Scan for the cell matching the given text and deliver its (x, y) coordinate at center. 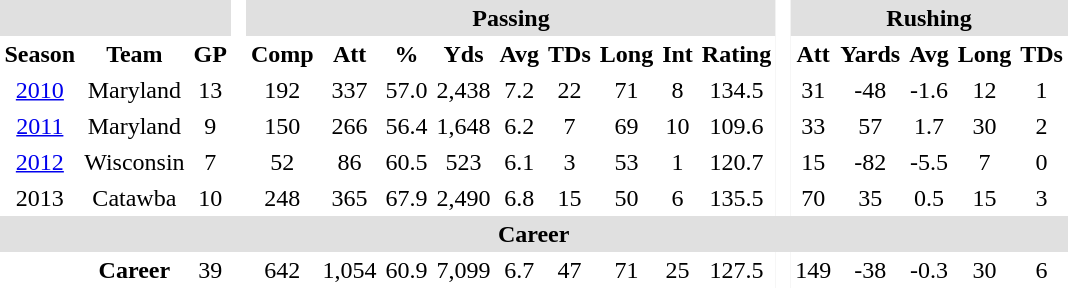
2 (1042, 126)
Int (678, 54)
6.7 (520, 270)
12 (984, 90)
% (406, 54)
248 (282, 198)
Team (134, 54)
Catawba (134, 198)
69 (626, 126)
2,490 (464, 198)
2,438 (464, 90)
8 (678, 90)
Rushing (930, 18)
50 (626, 198)
-38 (870, 270)
2012 (40, 162)
1,648 (464, 126)
9 (210, 126)
-1.6 (930, 90)
642 (282, 270)
Season (40, 54)
86 (350, 162)
25 (678, 270)
2011 (40, 126)
-48 (870, 90)
2010 (40, 90)
13 (210, 90)
Yards (870, 54)
7.2 (520, 90)
6.8 (520, 198)
523 (464, 162)
266 (350, 126)
134.5 (736, 90)
120.7 (736, 162)
135.5 (736, 198)
57.0 (406, 90)
127.5 (736, 270)
Yds (464, 54)
35 (870, 198)
109.6 (736, 126)
67.9 (406, 198)
6.2 (520, 126)
-5.5 (930, 162)
GP (210, 54)
Rating (736, 54)
0 (1042, 162)
365 (350, 198)
22 (570, 90)
Wisconsin (134, 162)
52 (282, 162)
150 (282, 126)
39 (210, 270)
Passing (510, 18)
31 (814, 90)
70 (814, 198)
0.5 (930, 198)
1.7 (930, 126)
337 (350, 90)
7,099 (464, 270)
-0.3 (930, 270)
Comp (282, 54)
1,054 (350, 270)
47 (570, 270)
2013 (40, 198)
60.5 (406, 162)
33 (814, 126)
-82 (870, 162)
56.4 (406, 126)
6.1 (520, 162)
60.9 (406, 270)
192 (282, 90)
57 (870, 126)
149 (814, 270)
53 (626, 162)
